For the text-containing cell, return its midpoint in (X, Y) coordinate format. 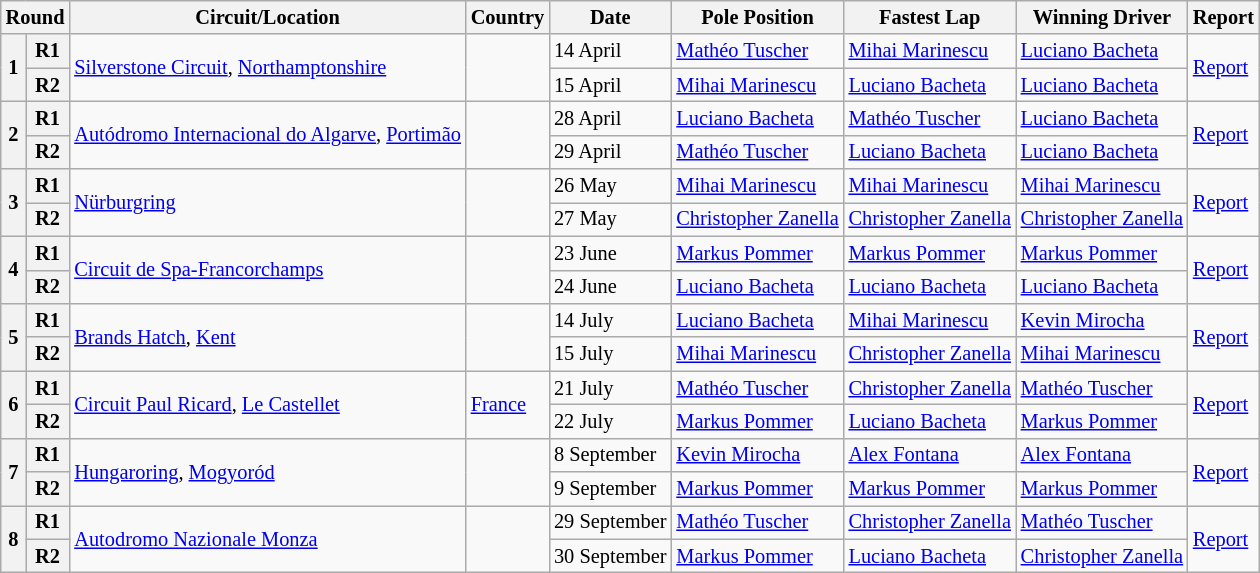
Round (36, 17)
Circuit de Spa-Francorchamps (267, 270)
Nürburgring (267, 202)
15 July (610, 354)
Pole Position (757, 17)
8 (14, 538)
1 (14, 68)
Winning Driver (1102, 17)
15 April (610, 85)
24 June (610, 287)
14 July (610, 320)
7 (14, 472)
8 September (610, 455)
29 April (610, 152)
21 July (610, 388)
France (508, 404)
Autódromo Internacional do Algarve, Portimão (267, 134)
Date (610, 17)
5 (14, 336)
28 April (610, 118)
Brands Hatch, Kent (267, 336)
27 May (610, 219)
22 July (610, 421)
Fastest Lap (930, 17)
Country (508, 17)
Circuit Paul Ricard, Le Castellet (267, 404)
Autodromo Nazionale Monza (267, 538)
9 September (610, 489)
23 June (610, 253)
30 September (610, 556)
Circuit/Location (267, 17)
14 April (610, 51)
Silverstone Circuit, Northamptonshire (267, 68)
29 September (610, 522)
4 (14, 270)
6 (14, 404)
Hungaroring, Mogyoród (267, 472)
2 (14, 134)
3 (14, 202)
26 May (610, 186)
